Determine the (X, Y) coordinate at the center of the cell enclosing the given text.  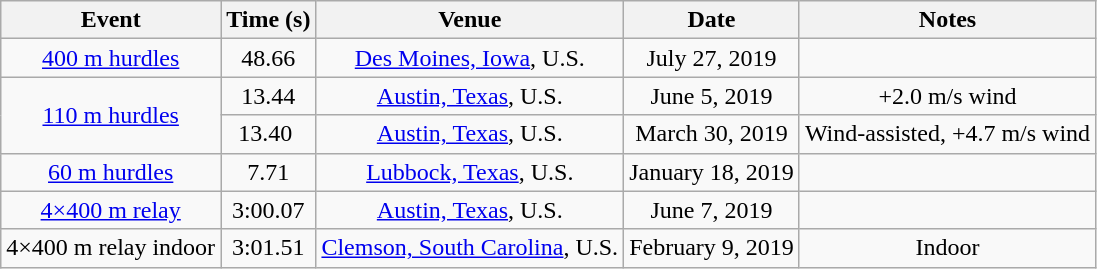
60 m hurdles (111, 172)
June 7, 2019 (712, 210)
13.44 (268, 96)
110 m hurdles (111, 115)
Date (712, 20)
February 9, 2019 (712, 248)
Indoor (947, 248)
July 27, 2019 (712, 58)
Clemson, South Carolina, U.S. (470, 248)
400 m hurdles (111, 58)
Event (111, 20)
Time (s) (268, 20)
March 30, 2019 (712, 134)
Wind-assisted, +4.7 m/s wind (947, 134)
Des Moines, Iowa, U.S. (470, 58)
3:00.07 (268, 210)
4×400 m relay indoor (111, 248)
Lubbock, Texas, U.S. (470, 172)
7.71 (268, 172)
13.40 (268, 134)
4×400 m relay (111, 210)
Notes (947, 20)
Venue (470, 20)
+2.0 m/s wind (947, 96)
3:01.51 (268, 248)
48.66 (268, 58)
January 18, 2019 (712, 172)
June 5, 2019 (712, 96)
